Provide the (X, Y) coordinate of the cell's center where the given text is located.  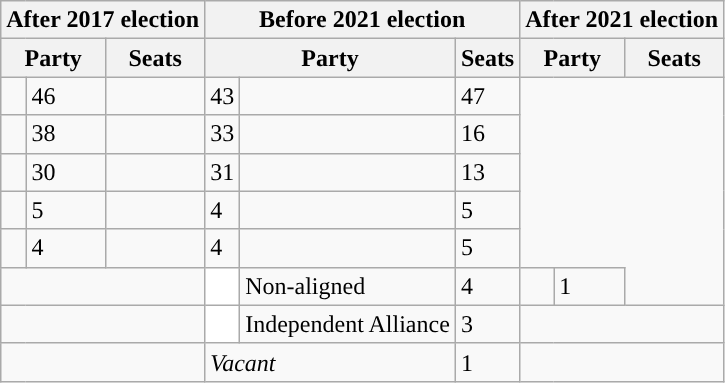
31 (222, 172)
After 2017 election (103, 20)
46 (66, 96)
Before 2021 election (362, 20)
Independent Alliance (348, 324)
After 2021 election (622, 20)
30 (66, 172)
13 (487, 172)
43 (222, 96)
33 (222, 134)
38 (66, 134)
47 (487, 96)
16 (487, 134)
3 (487, 324)
Non-aligned (348, 286)
Vacant (330, 362)
